Locate the cell with the specified text and output its [x, y] center coordinate. 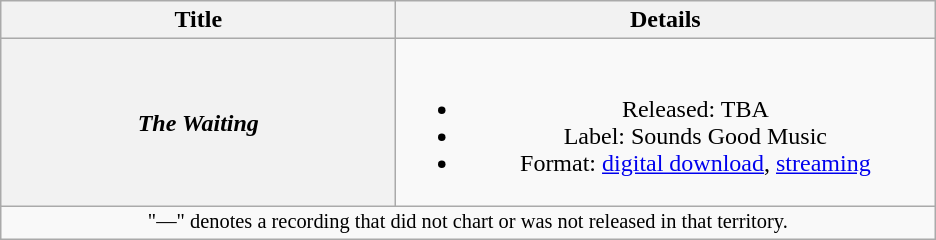
"—" denotes a recording that did not chart or was not released in that territory. [468, 223]
The Waiting [198, 122]
Details [666, 20]
Title [198, 20]
Released: TBALabel: Sounds Good MusicFormat: digital download, streaming [666, 122]
